Determine the [X, Y] coordinate at the center of the cell enclosing the given text.  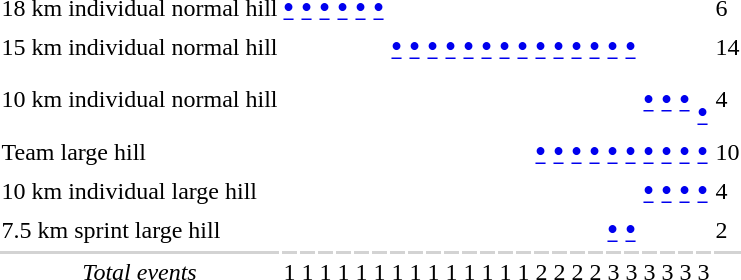
15 km individual normal hill [140, 47]
10 km individual large hill [140, 191]
14 [728, 47]
10 km individual normal hill [140, 100]
10 [728, 152]
7.5 km sprint large hill [140, 230]
2 [728, 230]
Team large hill [140, 152]
